Find where the given text appears and provide that cell's center as [X, Y] coordinate. 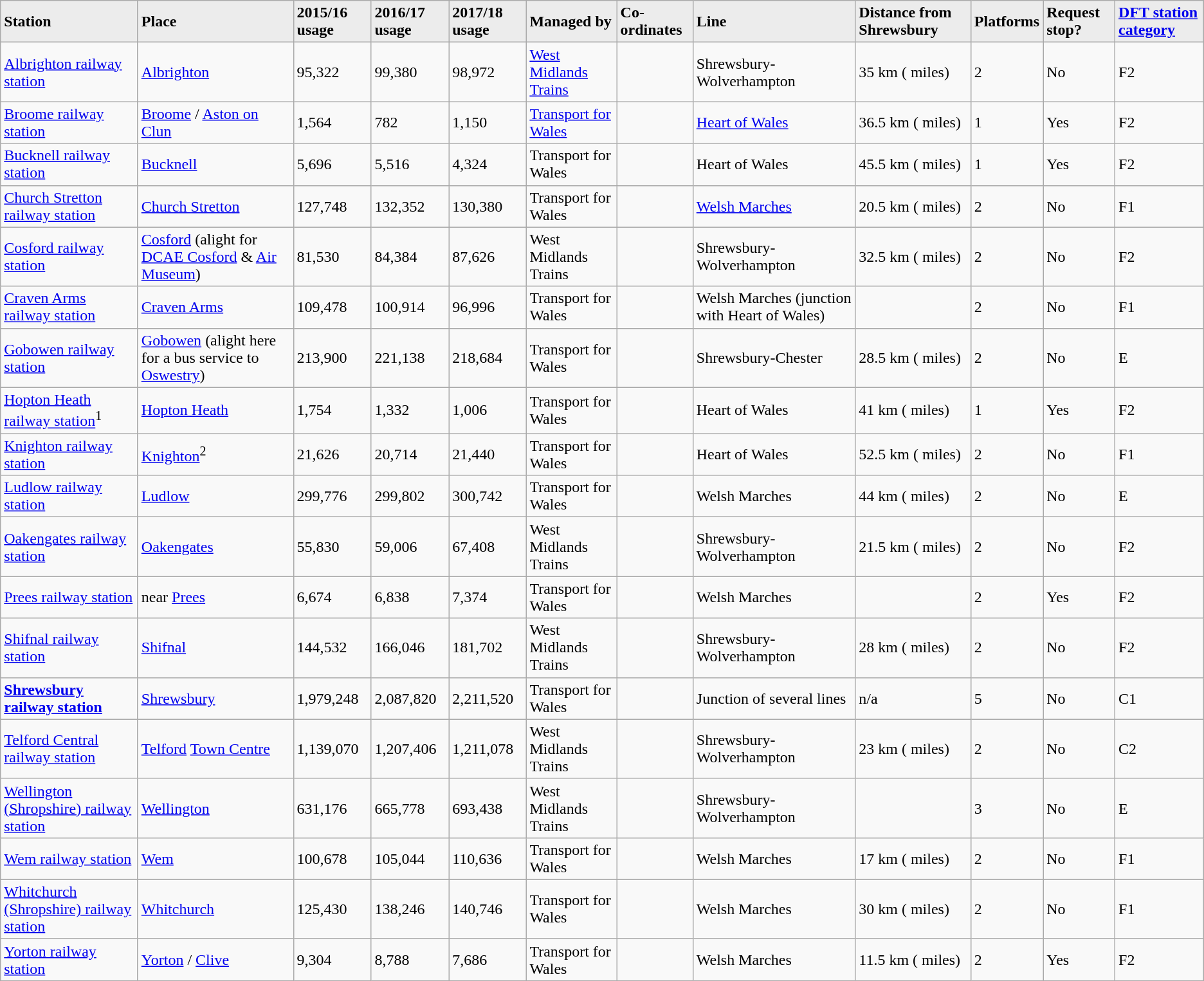
1,754 [332, 410]
Yorton railway station [69, 960]
9,304 [332, 960]
Distance from Shrewsbury [913, 22]
21.5 km ( miles) [913, 547]
C1 [1160, 699]
Shrewsbury [215, 699]
Place [215, 22]
20,714 [410, 454]
Shifnal [215, 648]
125,430 [332, 909]
7,374 [488, 597]
Wellington [215, 808]
Broome railway station [69, 122]
35 km ( miles) [913, 72]
7,686 [488, 960]
Hopton Heath [215, 410]
81,530 [332, 257]
87,626 [488, 257]
Welsh Marches (junction with Heart of Wales) [774, 307]
6,838 [410, 597]
Gobowen (alight here for a bus service to Oswestry) [215, 358]
Platforms [1007, 22]
2,087,820 [410, 699]
Ludlow [215, 497]
Shifnal railway station [69, 648]
Knighton2 [215, 454]
Bucknell [215, 165]
8,788 [410, 960]
28 km ( miles) [913, 648]
213,900 [332, 358]
17 km ( miles) [913, 858]
44 km ( miles) [913, 497]
Church Stretton railway station [69, 206]
41 km ( miles) [913, 410]
Hopton Heath railway station1 [69, 410]
Gobowen railway station [69, 358]
631,176 [332, 808]
299,776 [332, 497]
Broome / Aston on Clun [215, 122]
Knighton railway station [69, 454]
28.5 km ( miles) [913, 358]
100,914 [410, 307]
5,696 [332, 165]
52.5 km ( miles) [913, 454]
Whitchurch [215, 909]
Church Stretton [215, 206]
98,972 [488, 72]
1,564 [332, 122]
36.5 km ( miles) [913, 122]
23 km ( miles) [913, 749]
2,211,520 [488, 699]
84,384 [410, 257]
1,332 [410, 410]
2016/17 usage [410, 22]
166,046 [410, 648]
3 [1007, 808]
127,748 [332, 206]
132,352 [410, 206]
Oakengates railway station [69, 547]
Whitchurch (Shropshire) railway station [69, 909]
n/a [913, 699]
Oakengates [215, 547]
300,742 [488, 497]
Co-ordinates [655, 22]
Wem railway station [69, 858]
Wellington (Shropshire) railway station [69, 808]
665,778 [410, 808]
100,678 [332, 858]
Prees railway station [69, 597]
Request stop? [1079, 22]
138,246 [410, 909]
Telford Central railway station [69, 749]
782 [410, 122]
299,802 [410, 497]
6,674 [332, 597]
59,006 [410, 547]
1,150 [488, 122]
110,636 [488, 858]
near Prees [215, 597]
693,438 [488, 808]
96,996 [488, 307]
Yorton / Clive [215, 960]
99,380 [410, 72]
105,044 [410, 858]
32.5 km ( miles) [913, 257]
Albrighton [215, 72]
Shrewsbury-Chester [774, 358]
140,746 [488, 909]
45.5 km ( miles) [913, 165]
130,380 [488, 206]
Telford Town Centre [215, 749]
1,979,248 [332, 699]
21,440 [488, 454]
5 [1007, 699]
Albrighton railway station [69, 72]
Managed by [571, 22]
11.5 km ( miles) [913, 960]
Junction of several lines [774, 699]
C2 [1160, 749]
Craven Arms [215, 307]
Shrewsbury railway station [69, 699]
55,830 [332, 547]
4,324 [488, 165]
Line [774, 22]
21,626 [332, 454]
67,408 [488, 547]
20.5 km ( miles) [913, 206]
95,322 [332, 72]
1,139,070 [332, 749]
1,006 [488, 410]
218,684 [488, 358]
2017/18 usage [488, 22]
221,138 [410, 358]
144,532 [332, 648]
Ludlow railway station [69, 497]
DFT station category [1160, 22]
Cosford (alight for DCAE Cosford & Air Museum) [215, 257]
1,207,406 [410, 749]
1,211,078 [488, 749]
2015/16 usage [332, 22]
Craven Arms railway station [69, 307]
Wem [215, 858]
Bucknell railway station [69, 165]
30 km ( miles) [913, 909]
Station [69, 22]
Cosford railway station [69, 257]
181,702 [488, 648]
109,478 [332, 307]
5,516 [410, 165]
